For the text-containing cell, return its midpoint in (x, y) coordinate format. 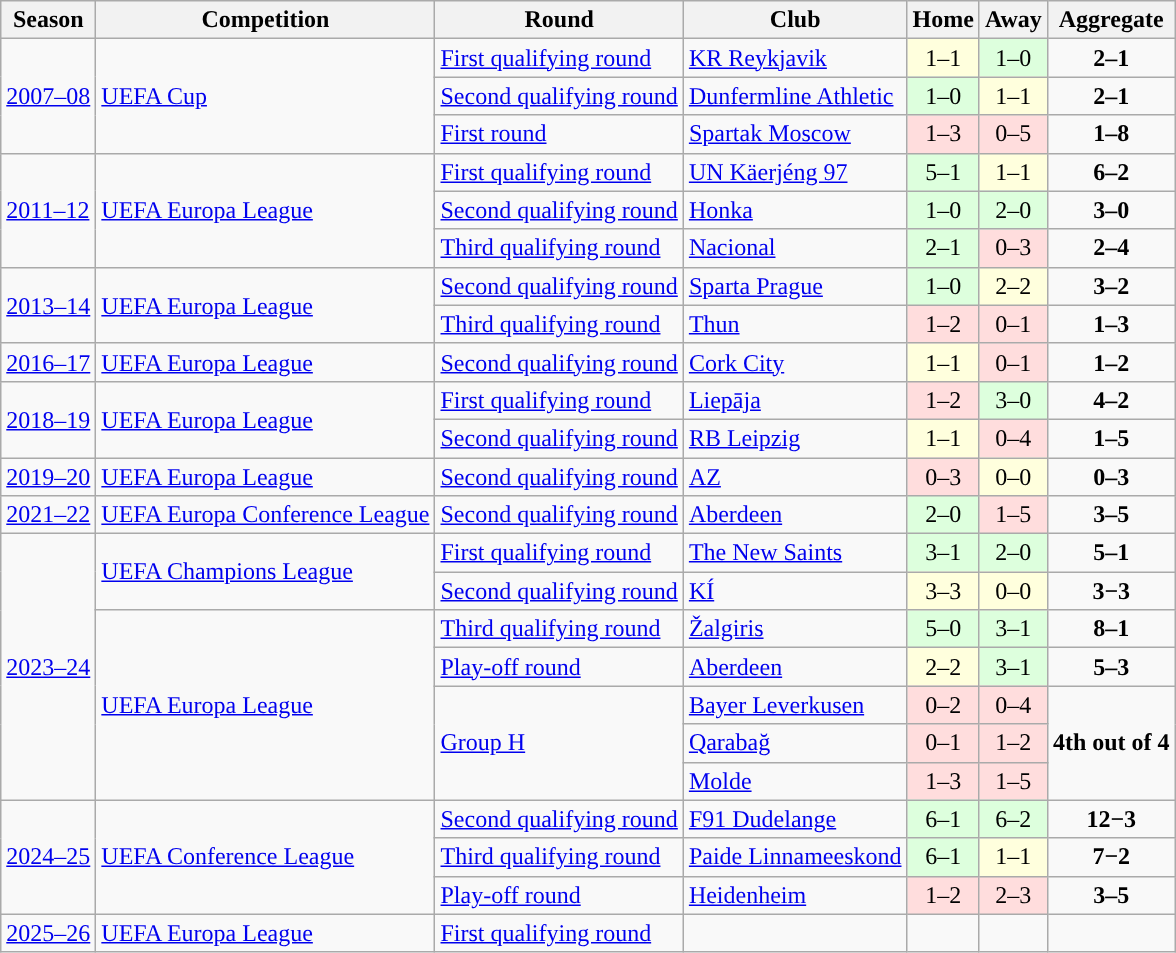
4–2 (1111, 400)
3–2 (1111, 286)
2018–19 (48, 419)
Liepāja (795, 400)
Aggregate (1111, 20)
Paide Linnameeskond (795, 857)
Home (943, 20)
Season (48, 20)
Competition (266, 20)
Spartak Moscow (795, 134)
UN Käerjéng 97 (795, 172)
UEFA Conference League (266, 857)
RB Leipzig (795, 438)
2–4 (1111, 248)
0–5 (1013, 134)
5–3 (1111, 667)
1–8 (1111, 134)
8–1 (1111, 629)
Group H (559, 743)
Žalgiris (795, 629)
12−3 (1111, 819)
Honka (795, 210)
2007–08 (48, 96)
2016–17 (48, 362)
3−3 (1111, 591)
The New Saints (795, 553)
Dunfermline Athletic (795, 96)
Qarabağ (795, 743)
2024–25 (48, 857)
Thun (795, 324)
2013–14 (48, 305)
Cork City (795, 362)
KR Reykjavik (795, 58)
2019–20 (48, 477)
Away (1013, 20)
Nacional (795, 248)
2–3 (1013, 895)
2025–26 (48, 933)
3–3 (943, 591)
AZ (795, 477)
7−2 (1111, 857)
4th out of 4 (1111, 743)
Round (559, 20)
UEFA Cup (266, 96)
2011–12 (48, 210)
KÍ (795, 591)
Club (795, 20)
0–2 (943, 705)
2021–22 (48, 515)
Bayer Leverkusen (795, 705)
UEFA Champions League (266, 572)
Heidenheim (795, 895)
5–0 (943, 629)
Molde (795, 781)
UEFA Europa Conference League (266, 515)
Sparta Prague (795, 286)
F91 Dudelange (795, 819)
2023–24 (48, 667)
First round (559, 134)
